Return (X, Y) of the center of cell containing provided text 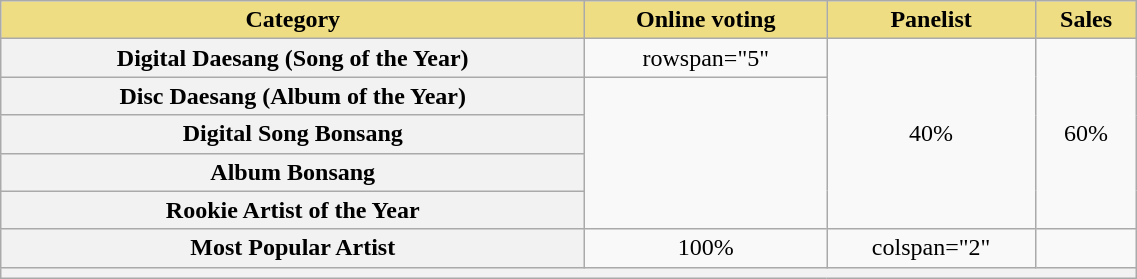
Most Popular Artist (293, 248)
Online voting (706, 20)
Panelist (931, 20)
60% (1086, 134)
colspan="2" (931, 248)
Disc Daesang (Album of the Year) (293, 96)
100% (706, 248)
rowspan="5" (706, 58)
Digital Song Bonsang (293, 134)
Category (293, 20)
Rookie Artist of the Year (293, 210)
Album Bonsang (293, 172)
40% (931, 134)
Sales (1086, 20)
Digital Daesang (Song of the Year) (293, 58)
